Pinpoint the cell where the given text exists, returning its (X, Y) midpoint coordinate. 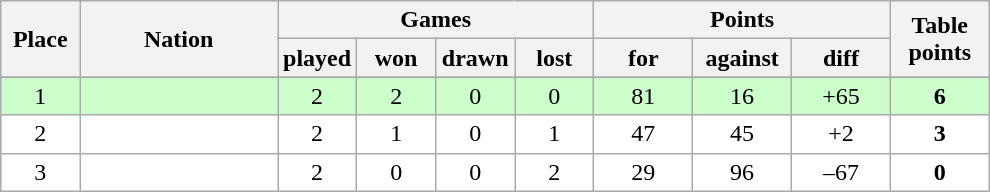
–67 (842, 172)
Games (436, 20)
for (644, 58)
47 (644, 134)
6 (940, 96)
won (396, 58)
against (742, 58)
Place (40, 39)
16 (742, 96)
29 (644, 172)
diff (842, 58)
Nation (179, 39)
96 (742, 172)
Tablepoints (940, 39)
+65 (842, 96)
played (318, 58)
Points (742, 20)
+2 (842, 134)
45 (742, 134)
lost (554, 58)
81 (644, 96)
drawn (476, 58)
